Return the [x, y] coordinate for the center point of the cell that contains the specified text.  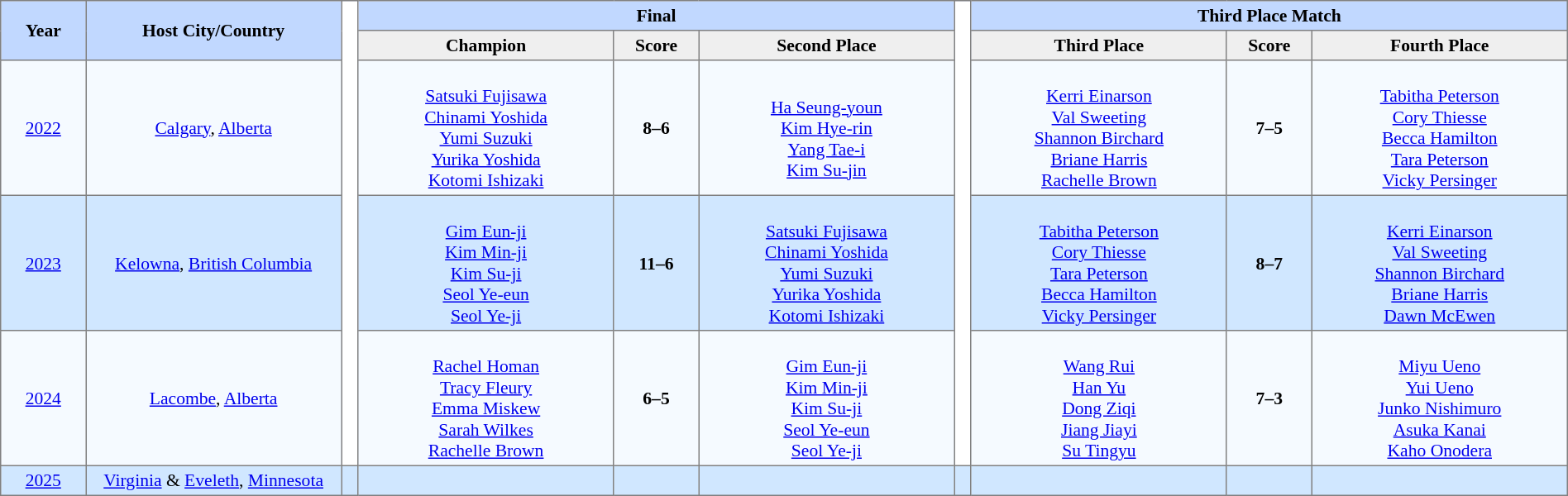
Tabitha PetersonCory ThiesseBecca HamiltonTara PetersonVicky Persinger [1439, 128]
Ha Seung-younKim Hye-rinYang Tae-iKim Su-jin [827, 128]
7–3 [1269, 398]
Kerri EinarsonVal SweetingShannon BirchardBriane HarrisRachelle Brown [1098, 128]
Fourth Place [1439, 45]
2022 [43, 128]
Champion [486, 45]
7–5 [1269, 128]
Kelowna, British Columbia [213, 263]
Miyu UenoYui UenoJunko NishimuroAsuka KanaiKaho Onodera [1439, 398]
Wang RuiHan YuDong ZiqiJiang JiayiSu Tingyu [1098, 398]
Kerri EinarsonVal SweetingShannon BirchardBriane HarrisDawn McEwen [1439, 263]
Rachel HomanTracy FleuryEmma MiskewSarah WilkesRachelle Brown [486, 398]
Virginia & Eveleth, Minnesota [213, 480]
Second Place [827, 45]
Lacombe, Alberta [213, 398]
6–5 [657, 398]
Final [657, 16]
Third Place Match [1269, 16]
Calgary, Alberta [213, 128]
8–6 [657, 128]
11–6 [657, 263]
2025 [43, 480]
Third Place [1098, 45]
2024 [43, 398]
Tabitha PetersonCory ThiesseTara PetersonBecca HamiltonVicky Persinger [1098, 263]
8–7 [1269, 263]
Host City/Country [213, 31]
Year [43, 31]
2023 [43, 263]
